Return (X, Y) of the center of cell containing provided text 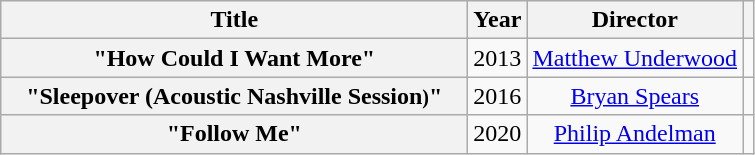
"Follow Me" (234, 134)
Year (498, 20)
2020 (498, 134)
Matthew Underwood (635, 58)
"How Could I Want More" (234, 58)
"Sleepover (Acoustic Nashville Session)" (234, 96)
Bryan Spears (635, 96)
2013 (498, 58)
Philip Andelman (635, 134)
Director (635, 20)
Title (234, 20)
2016 (498, 96)
